Detect which cell encompasses the target text, then output its (x, y) center coordinate. 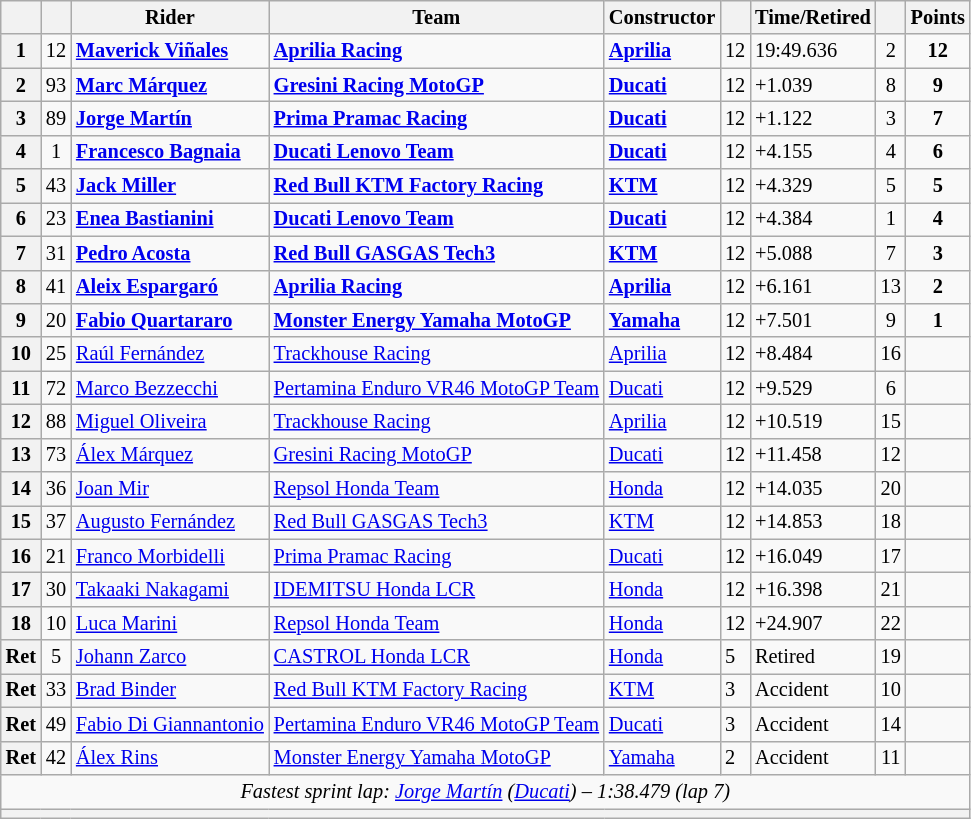
89 (56, 118)
+6.161 (813, 287)
73 (56, 455)
+8.484 (813, 354)
Francesco Bagnaia (170, 152)
49 (56, 724)
Enea Bastianini (170, 219)
Team (436, 17)
Marco Bezzecchi (170, 388)
+16.049 (813, 556)
Fastest sprint lap: Jorge Martín (Ducati) – 1:38.479 (lap 7) (486, 791)
Maverick Viñales (170, 51)
Constructor (662, 17)
+1.122 (813, 118)
Álex Márquez (170, 455)
IDEMITSU Honda LCR (436, 589)
+16.398 (813, 589)
Raúl Fernández (170, 354)
Jorge Martín (170, 118)
36 (56, 489)
Time/Retired (813, 17)
+24.907 (813, 623)
Joan Mir (170, 489)
+10.519 (813, 421)
+9.529 (813, 388)
22 (891, 623)
Luca Marini (170, 623)
Points (938, 17)
+11.458 (813, 455)
+7.501 (813, 320)
Aleix Espargaró (170, 287)
Pedro Acosta (170, 253)
43 (56, 186)
88 (56, 421)
31 (56, 253)
Takaaki Nakagami (170, 589)
Fabio Quartararo (170, 320)
30 (56, 589)
19:49.636 (813, 51)
+14.853 (813, 522)
Brad Binder (170, 690)
41 (56, 287)
23 (56, 219)
Álex Rins (170, 758)
+5.088 (813, 253)
Miguel Oliveira (170, 421)
+4.329 (813, 186)
93 (56, 85)
Johann Zarco (170, 657)
+14.035 (813, 489)
Rider (170, 17)
72 (56, 388)
Fabio Di Giannantonio (170, 724)
25 (56, 354)
CASTROL Honda LCR (436, 657)
+4.155 (813, 152)
37 (56, 522)
42 (56, 758)
Augusto Fernández (170, 522)
+4.384 (813, 219)
Marc Márquez (170, 85)
33 (56, 690)
Retired (813, 657)
+1.039 (813, 85)
Franco Morbidelli (170, 556)
19 (891, 657)
Jack Miller (170, 186)
